Capture the cell that displays the provided text and extract its (X, Y) central coordinate. 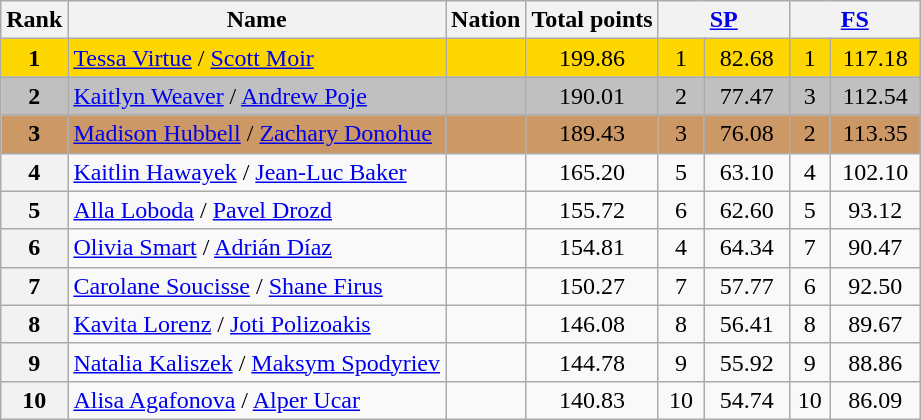
144.78 (592, 362)
Alisa Agafonova / Alper Ucar (257, 400)
76.08 (746, 134)
Kavita Lorenz / Joti Polizoakis (257, 324)
82.68 (746, 58)
Natalia Kaliszek / Maksym Spodyriev (257, 362)
64.34 (746, 248)
63.10 (746, 172)
SP (724, 20)
57.77 (746, 286)
77.47 (746, 96)
112.54 (875, 96)
90.47 (875, 248)
Kaitlin Hawayek / Jean-Luc Baker (257, 172)
117.18 (875, 58)
Kaitlyn Weaver / Andrew Poje (257, 96)
54.74 (746, 400)
89.67 (875, 324)
FS (854, 20)
189.43 (592, 134)
Nation (486, 20)
92.50 (875, 286)
113.35 (875, 134)
Carolane Soucisse / Shane Firus (257, 286)
56.41 (746, 324)
62.60 (746, 210)
Rank (34, 20)
190.01 (592, 96)
93.12 (875, 210)
155.72 (592, 210)
55.92 (746, 362)
Tessa Virtue / Scott Moir (257, 58)
150.27 (592, 286)
Total points (592, 20)
102.10 (875, 172)
165.20 (592, 172)
88.86 (875, 362)
154.81 (592, 248)
Alla Loboda / Pavel Drozd (257, 210)
Name (257, 20)
199.86 (592, 58)
86.09 (875, 400)
Madison Hubbell / Zachary Donohue (257, 134)
Olivia Smart / Adrián Díaz (257, 248)
146.08 (592, 324)
140.83 (592, 400)
